Locate the cell with the specified text and output its [x, y] center coordinate. 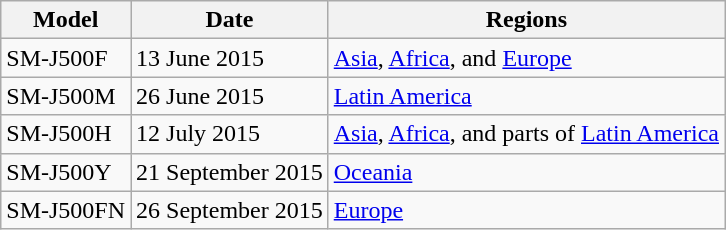
21 September 2015 [230, 172]
Date [230, 20]
Oceania [526, 172]
Regions [526, 20]
SM-J500H [66, 134]
Asia, Africa, and parts of Latin America [526, 134]
26 June 2015 [230, 96]
SM-J500M [66, 96]
13 June 2015 [230, 58]
Europe [526, 210]
Model [66, 20]
Asia, Africa, and Europe [526, 58]
Latin America [526, 96]
26 September 2015 [230, 210]
SM-J500FN [66, 210]
SM-J500F [66, 58]
12 July 2015 [230, 134]
SM-J500Y [66, 172]
